Output the (x, y) coordinate of the center of the cell containing the given text.  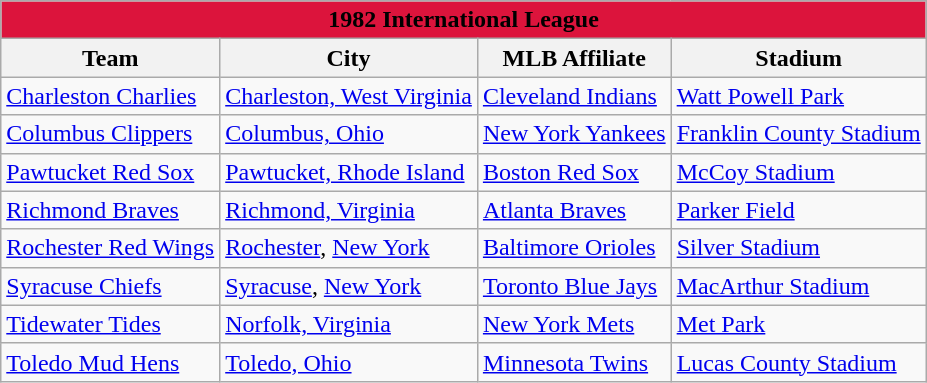
Silver Stadium (798, 248)
Team (110, 58)
Tidewater Tides (110, 324)
Lucas County Stadium (798, 362)
Pawtucket, Rhode Island (349, 172)
Columbus Clippers (110, 134)
Syracuse, New York (349, 286)
Stadium (798, 58)
Parker Field (798, 210)
McCoy Stadium (798, 172)
Watt Powell Park (798, 96)
Richmond, Virginia (349, 210)
Cleveland Indians (574, 96)
New York Yankees (574, 134)
Charleston Charlies (110, 96)
Franklin County Stadium (798, 134)
Atlanta Braves (574, 210)
Toledo Mud Hens (110, 362)
Rochester, New York (349, 248)
Norfolk, Virginia (349, 324)
City (349, 58)
Toronto Blue Jays (574, 286)
MacArthur Stadium (798, 286)
Richmond Braves (110, 210)
Syracuse Chiefs (110, 286)
New York Mets (574, 324)
1982 International League (464, 20)
Rochester Red Wings (110, 248)
Baltimore Orioles (574, 248)
Met Park (798, 324)
Toledo, Ohio (349, 362)
Pawtucket Red Sox (110, 172)
Boston Red Sox (574, 172)
Charleston, West Virginia (349, 96)
MLB Affiliate (574, 58)
Columbus, Ohio (349, 134)
Minnesota Twins (574, 362)
